Capture the cell that displays the provided text and extract its (X, Y) central coordinate. 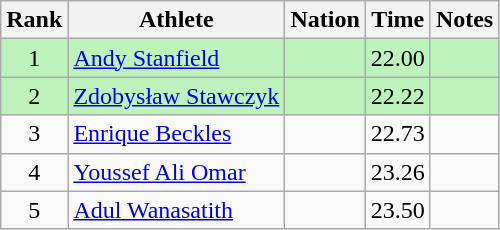
5 (34, 210)
Nation (325, 20)
1 (34, 58)
22.00 (398, 58)
2 (34, 96)
23.50 (398, 210)
Athlete (176, 20)
22.22 (398, 96)
Enrique Beckles (176, 134)
4 (34, 172)
Andy Stanfield (176, 58)
23.26 (398, 172)
Zdobysław Stawczyk (176, 96)
Youssef Ali Omar (176, 172)
Rank (34, 20)
3 (34, 134)
Notes (464, 20)
22.73 (398, 134)
Adul Wanasatith (176, 210)
Time (398, 20)
